Search for the cell housing the specified text and yield its (x, y) center coordinate. 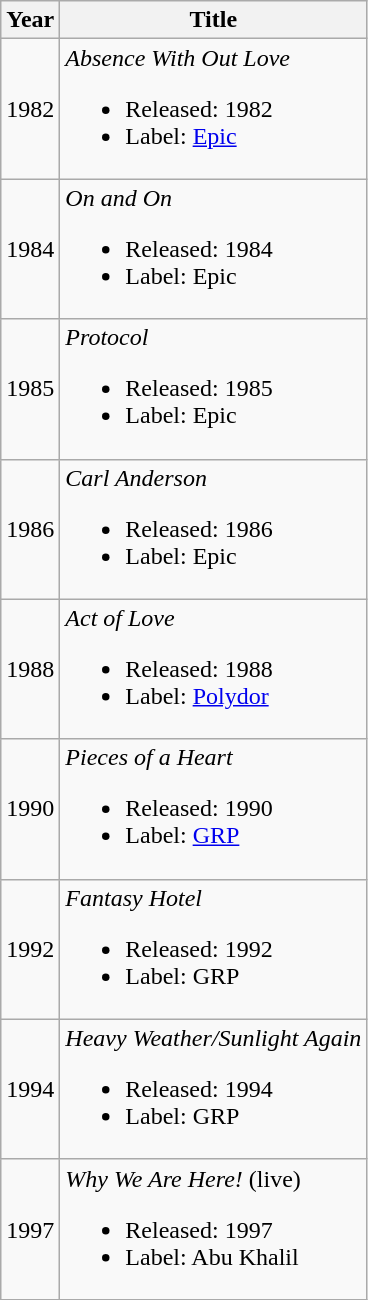
Heavy Weather/Sunlight AgainReleased: 1994Label: GRP (214, 1089)
1990 (30, 809)
1994 (30, 1089)
Why We Are Here! (live)Released: 1997Label: Abu Khalil (214, 1229)
1982 (30, 109)
Year (30, 20)
1997 (30, 1229)
1988 (30, 669)
Absence With Out LoveReleased: 1982Label: Epic (214, 109)
1986 (30, 529)
1984 (30, 249)
Act of LoveReleased: 1988Label: Polydor (214, 669)
ProtocolReleased: 1985Label: Epic (214, 389)
On and OnReleased: 1984Label: Epic (214, 249)
Pieces of a HeartReleased: 1990Label: GRP (214, 809)
Title (214, 20)
Fantasy HotelReleased: 1992Label: GRP (214, 949)
Carl AndersonReleased: 1986Label: Epic (214, 529)
1985 (30, 389)
1992 (30, 949)
